Scan for the cell matching the given text and deliver its [x, y] coordinate at center. 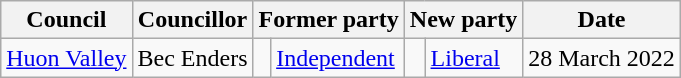
Council [66, 20]
Councillor [192, 20]
Liberal [474, 58]
Date [602, 20]
Huon Valley [66, 58]
Former party [328, 20]
Bec Enders [192, 58]
28 March 2022 [602, 58]
Independent [338, 58]
New party [463, 20]
